Scan for the cell matching the given text and deliver its (x, y) coordinate at center. 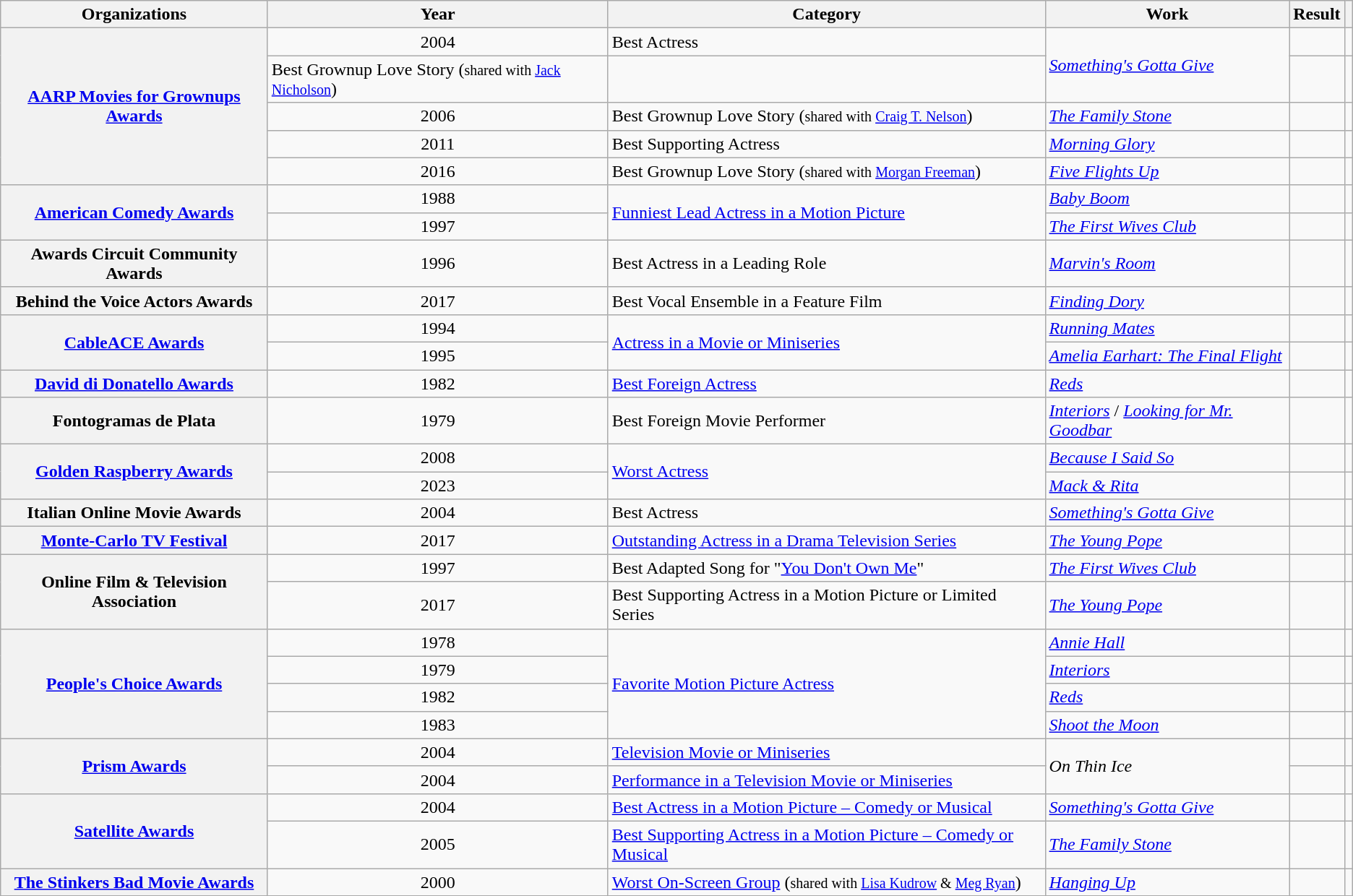
1996 (438, 263)
Behind the Voice Actors Awards (134, 301)
Best Grownup Love Story (shared with Morgan Freeman) (827, 171)
CableACE Awards (134, 342)
Fontogramas de Plata (134, 421)
Favorite Motion Picture Actress (827, 684)
1988 (438, 199)
Marvin's Room (1167, 263)
Best Supporting Actress in a Motion Picture or Limited Series (827, 606)
Interiors (1167, 670)
People's Choice Awards (134, 684)
Best Vocal Ensemble in a Feature Film (827, 301)
Best Adapted Song for "You Don't Own Me" (827, 568)
Because I Said So (1167, 458)
Best Grownup Love Story (shared with Craig T. Nelson) (827, 116)
Satellite Awards (134, 831)
Best Foreign Movie Performer (827, 421)
Annie Hall (1167, 642)
Morning Glory (1167, 144)
1995 (438, 356)
Best Supporting Actress in a Motion Picture – Comedy or Musical (827, 844)
The Stinkers Bad Movie Awards (134, 882)
2006 (438, 116)
Best Foreign Actress (827, 384)
Running Mates (1167, 328)
Italian Online Movie Awards (134, 513)
Work (1167, 14)
Performance in a Television Movie or Miniseries (827, 780)
Online Film & Television Association (134, 591)
Result (1317, 14)
Best Actress in a Motion Picture – Comedy or Musical (827, 807)
1978 (438, 642)
Hanging Up (1167, 882)
Organizations (134, 14)
Interiors / Looking for Mr. Goodbar (1167, 421)
Shoot the Moon (1167, 725)
1994 (438, 328)
2000 (438, 882)
Worst Actress (827, 472)
Baby Boom (1167, 199)
2023 (438, 486)
Prism Awards (134, 766)
Golden Raspberry Awards (134, 472)
Best Supporting Actress (827, 144)
Category (827, 14)
Outstanding Actress in a Drama Television Series (827, 540)
2005 (438, 844)
AARP Movies for Grownups Awards (134, 107)
2016 (438, 171)
Awards Circuit Community Awards (134, 263)
Five Flights Up (1167, 171)
Funniest Lead Actress in a Motion Picture (827, 212)
Actress in a Movie or Miniseries (827, 342)
Finding Dory (1167, 301)
1983 (438, 725)
2011 (438, 144)
Worst On-Screen Group (shared with Lisa Kudrow & Meg Ryan) (827, 882)
Monte-Carlo TV Festival (134, 540)
David di Donatello Awards (134, 384)
Television Movie or Miniseries (827, 752)
Amelia Earhart: The Final Flight (1167, 356)
Best Grownup Love Story (shared with Jack Nicholson) (438, 79)
Year (438, 14)
2008 (438, 458)
On Thin Ice (1167, 766)
American Comedy Awards (134, 212)
Best Actress in a Leading Role (827, 263)
Mack & Rita (1167, 486)
